Pinpoint the cell where the given text exists, returning its [x, y] midpoint coordinate. 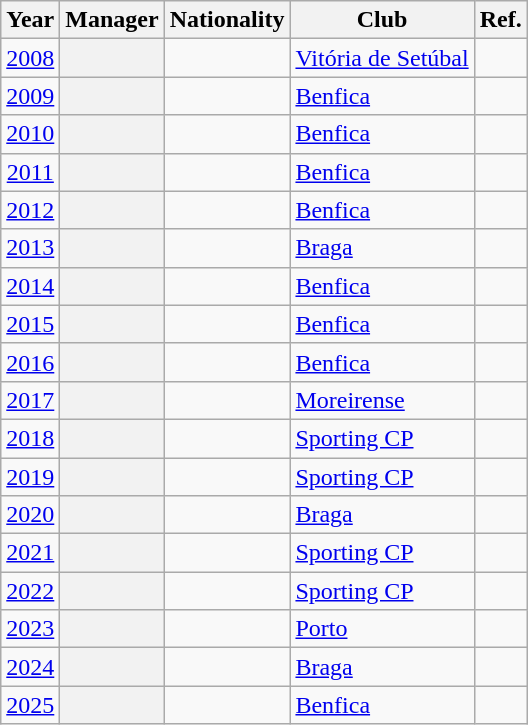
2025 [30, 705]
2024 [30, 667]
2014 [30, 286]
2020 [30, 515]
Nationality [227, 20]
2010 [30, 134]
2016 [30, 362]
Porto [382, 629]
2009 [30, 96]
2019 [30, 477]
Year [30, 20]
2018 [30, 438]
2012 [30, 210]
Vitória de Setúbal [382, 58]
2008 [30, 58]
2011 [30, 172]
2015 [30, 324]
Club [382, 20]
Moreirense [382, 400]
2023 [30, 629]
Ref. [500, 20]
2013 [30, 248]
2021 [30, 553]
Manager [112, 20]
2017 [30, 400]
2022 [30, 591]
